Search for the cell housing the specified text and yield its (x, y) center coordinate. 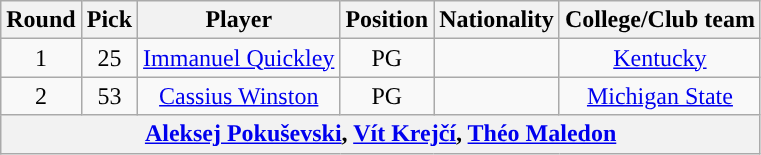
Nationality (497, 20)
Immanuel Quickley (239, 58)
Player (239, 20)
Michigan State (660, 96)
Cassius Winston (239, 96)
53 (109, 96)
Position (387, 20)
Pick (109, 20)
25 (109, 58)
1 (41, 58)
College/Club team (660, 20)
Round (41, 20)
2 (41, 96)
Kentucky (660, 58)
Aleksej Pokuševski, Vít Krejčí, Théo Maledon (381, 134)
